Determine the (x, y) coordinate at the center of the cell enclosing the given text.  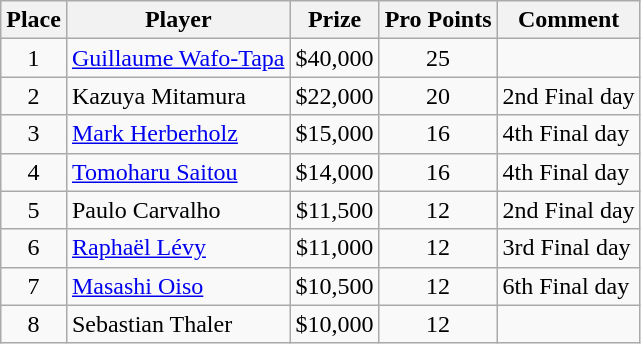
$10,000 (334, 324)
$14,000 (334, 172)
6 (34, 248)
Sebastian Thaler (178, 324)
Player (178, 20)
$10,500 (334, 286)
$11,500 (334, 210)
Mark Herberholz (178, 134)
3 (34, 134)
Paulo Carvalho (178, 210)
Place (34, 20)
3rd Final day (568, 248)
Raphaël Lévy (178, 248)
5 (34, 210)
Prize (334, 20)
$15,000 (334, 134)
Comment (568, 20)
25 (438, 58)
4 (34, 172)
Pro Points (438, 20)
Tomoharu Saitou (178, 172)
6th Final day (568, 286)
7 (34, 286)
8 (34, 324)
20 (438, 96)
Kazuya Mitamura (178, 96)
$11,000 (334, 248)
1 (34, 58)
$40,000 (334, 58)
Masashi Oiso (178, 286)
$22,000 (334, 96)
2 (34, 96)
Guillaume Wafo-Tapa (178, 58)
